Search for the cell housing the specified text and yield its (x, y) center coordinate. 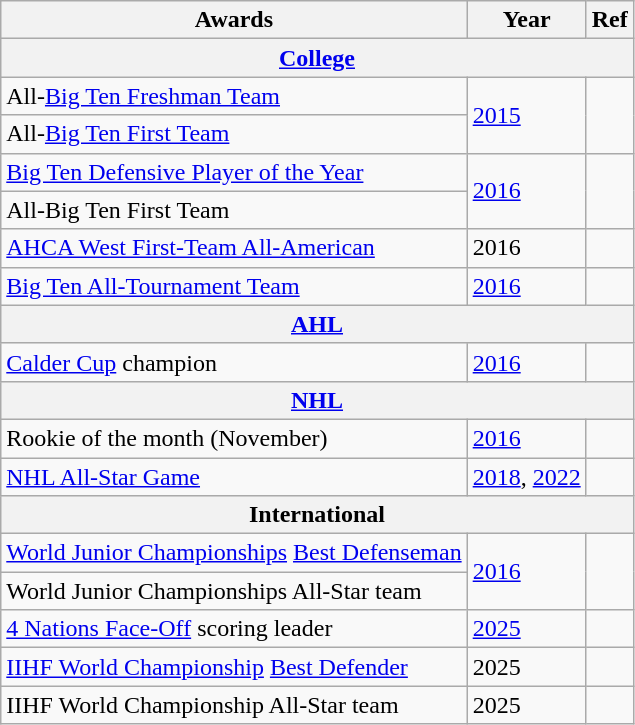
Year (526, 20)
AHCA West First-Team All-American (234, 248)
NHL (318, 400)
2018, 2022 (526, 477)
2015 (526, 115)
4 Nations Face-Off scoring leader (234, 629)
Awards (234, 20)
IIHF World Championship Best Defender (234, 667)
Rookie of the month (November) (234, 438)
Big Ten All-Tournament Team (234, 286)
All-Big Ten Freshman Team (234, 96)
Calder Cup champion (234, 362)
Ref (610, 20)
AHL (318, 324)
Big Ten Defensive Player of the Year (234, 172)
College (318, 58)
NHL All-Star Game (234, 477)
World Junior Championships All-Star team (234, 591)
World Junior Championships Best Defenseman (234, 553)
International (318, 515)
IIHF World Championship All-Star team (234, 705)
